Provide the (x, y) coordinate of the cell's center where the given text is located.  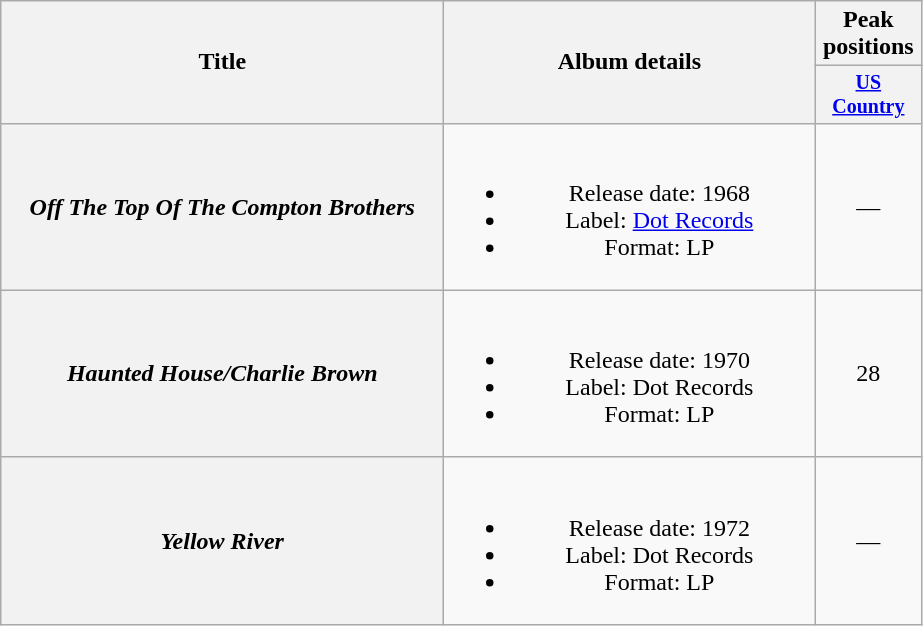
Release date: 1968Label: Dot RecordsFormat: LP (630, 206)
Album details (630, 62)
28 (868, 374)
Release date: 1970Label: Dot RecordsFormat: LP (630, 374)
US Country (868, 94)
Peak positions (868, 34)
Yellow River (222, 540)
Haunted House/Charlie Brown (222, 374)
Title (222, 62)
Release date: 1972Label: Dot RecordsFormat: LP (630, 540)
Off The Top Of The Compton Brothers (222, 206)
